Extract the (X, Y) coordinate from the center of the cell holding the provided text.  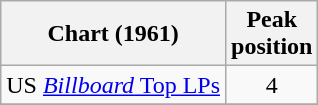
Peakposition (272, 34)
Chart (1961) (114, 34)
4 (272, 85)
US Billboard Top LPs (114, 85)
